Search for the cell housing the specified text and yield its (x, y) center coordinate. 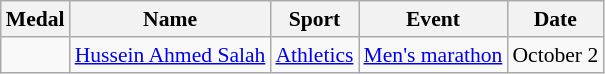
Hussein Ahmed Salah (170, 55)
Athletics (314, 55)
October 2 (555, 55)
Date (555, 19)
Men's marathon (432, 55)
Name (170, 19)
Sport (314, 19)
Event (432, 19)
Medal (36, 19)
